From the cell containing the given text, extract its center point as (X, Y) coordinate. 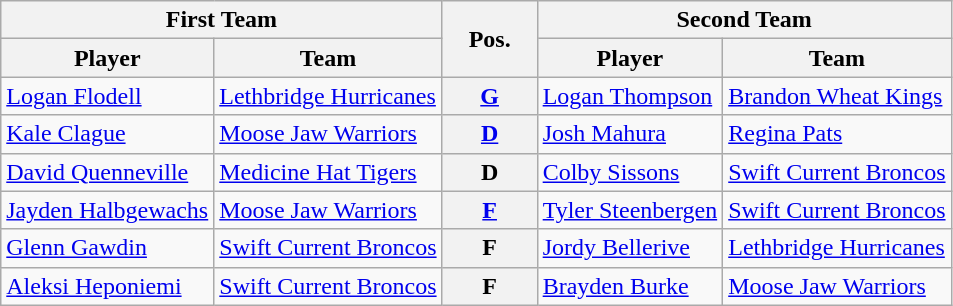
Jayden Halbgewachs (108, 210)
Brayden Burke (630, 286)
Brandon Wheat Kings (837, 96)
Josh Mahura (630, 134)
Aleksi Heponiemi (108, 286)
Colby Sissons (630, 172)
Kale Clague (108, 134)
Regina Pats (837, 134)
Second Team (744, 20)
G (490, 96)
Glenn Gawdin (108, 248)
Pos. (490, 39)
Logan Flodell (108, 96)
David Quenneville (108, 172)
Jordy Bellerive (630, 248)
Logan Thompson (630, 96)
Tyler Steenbergen (630, 210)
First Team (222, 20)
Medicine Hat Tigers (328, 172)
